Capture the cell that displays the provided text and extract its [X, Y] central coordinate. 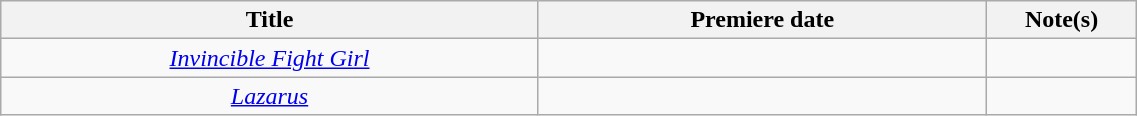
Note(s) [1062, 20]
Premiere date [762, 20]
Title [270, 20]
Invincible Fight Girl [270, 58]
Lazarus [270, 96]
